Return (x, y) of the center of cell containing provided text 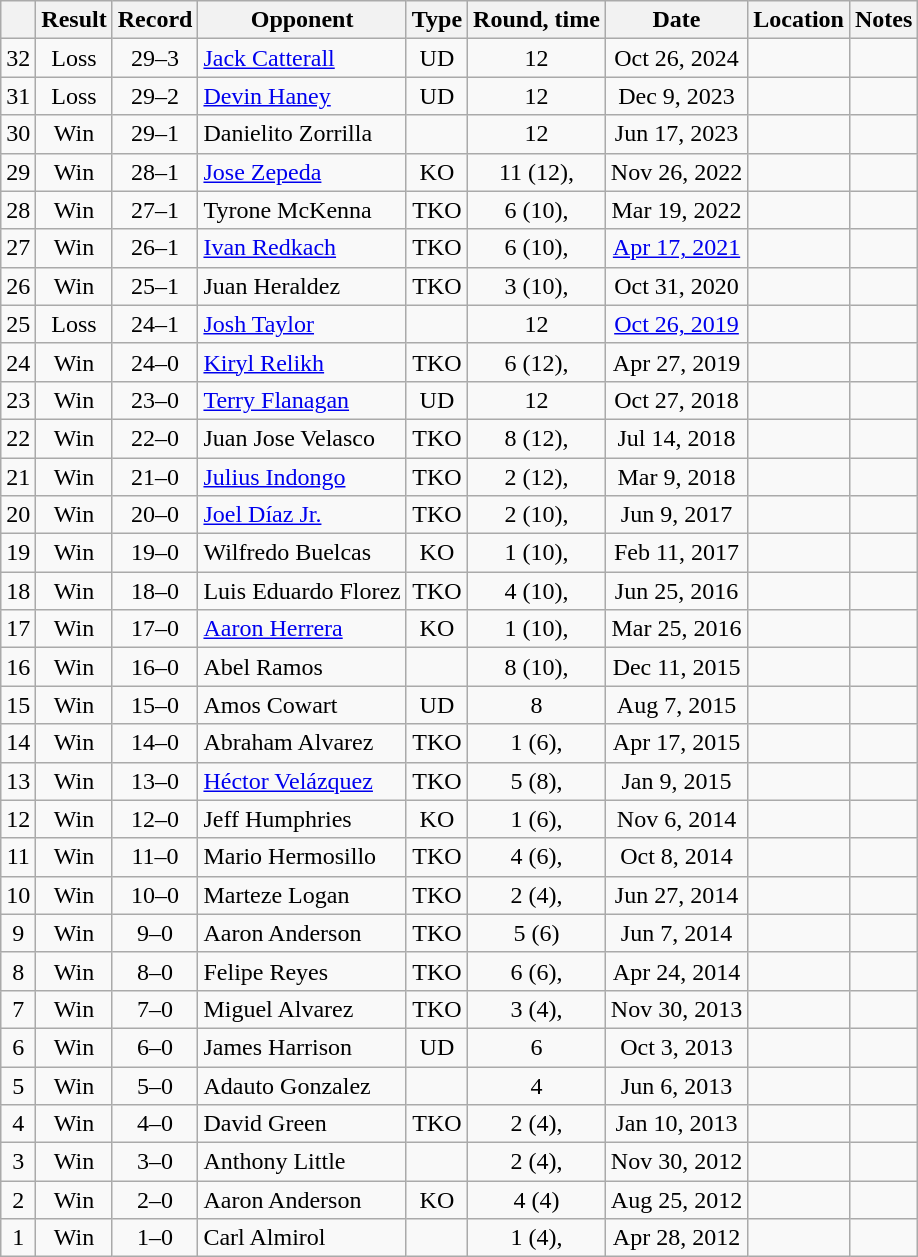
Joel Díaz Jr. (302, 515)
Dec 11, 2015 (676, 667)
11 (12), (537, 172)
29–3 (155, 58)
Nov 6, 2014 (676, 819)
20–0 (155, 515)
David Green (302, 1124)
30 (18, 134)
19 (18, 553)
5 (18, 1085)
Type (436, 20)
21–0 (155, 477)
4 (4) (537, 1200)
Miguel Alvarez (302, 1009)
Mar 19, 2022 (676, 210)
Marteze Logan (302, 895)
Oct 27, 2018 (676, 400)
Jun 9, 2017 (676, 515)
Result (74, 20)
Apr 28, 2012 (676, 1238)
3 (10), (537, 286)
Dec 9, 2023 (676, 96)
Jun 27, 2014 (676, 895)
Jun 25, 2016 (676, 591)
8–0 (155, 971)
Location (799, 20)
9 (18, 933)
25 (18, 324)
Apr 17, 2021 (676, 248)
Abraham Alvarez (302, 743)
Nov 30, 2012 (676, 1162)
Mar 25, 2016 (676, 629)
3 (18, 1162)
4 (10), (537, 591)
25–1 (155, 286)
11 (18, 857)
Oct 26, 2024 (676, 58)
22 (18, 438)
28 (18, 210)
5 (8), (537, 781)
22–0 (155, 438)
Jan 10, 2013 (676, 1124)
Jun 17, 2023 (676, 134)
29–2 (155, 96)
Oct 31, 2020 (676, 286)
Nov 30, 2013 (676, 1009)
Wilfredo Buelcas (302, 553)
12–0 (155, 819)
Carl Almirol (302, 1238)
2 (10), (537, 515)
5–0 (155, 1085)
Juan Heraldez (302, 286)
Julius Indongo (302, 477)
7–0 (155, 1009)
Ivan Redkach (302, 248)
Aug 7, 2015 (676, 705)
Héctor Velázquez (302, 781)
Aug 25, 2012 (676, 1200)
Jeff Humphries (302, 819)
Opponent (302, 20)
Mario Hermosillo (302, 857)
James Harrison (302, 1047)
2 (18, 1200)
Felipe Reyes (302, 971)
32 (18, 58)
24 (18, 362)
Oct 8, 2014 (676, 857)
Aaron Herrera (302, 629)
3–0 (155, 1162)
Kiryl Relikh (302, 362)
Jul 14, 2018 (676, 438)
17–0 (155, 629)
24–1 (155, 324)
8 (12), (537, 438)
13–0 (155, 781)
Date (676, 20)
Luis Eduardo Florez (302, 591)
29 (18, 172)
9–0 (155, 933)
Terry Flanagan (302, 400)
1 (4), (537, 1238)
14–0 (155, 743)
8 (10), (537, 667)
2 (12), (537, 477)
Jack Catterall (302, 58)
Oct 26, 2019 (676, 324)
Round, time (537, 20)
23–0 (155, 400)
Mar 9, 2018 (676, 477)
Anthony Little (302, 1162)
Tyrone McKenna (302, 210)
29–1 (155, 134)
18–0 (155, 591)
19–0 (155, 553)
Apr 27, 2019 (676, 362)
Feb 11, 2017 (676, 553)
Devin Haney (302, 96)
5 (6) (537, 933)
Juan Jose Velasco (302, 438)
23 (18, 400)
Danielito Zorrilla (302, 134)
1–0 (155, 1238)
2–0 (155, 1200)
10–0 (155, 895)
Notes (883, 20)
15 (18, 705)
3 (4), (537, 1009)
7 (18, 1009)
15–0 (155, 705)
26–1 (155, 248)
Abel Ramos (302, 667)
27–1 (155, 210)
Jun 6, 2013 (676, 1085)
Adauto Gonzalez (302, 1085)
28–1 (155, 172)
4 (6), (537, 857)
Apr 17, 2015 (676, 743)
6 (6), (537, 971)
10 (18, 895)
Apr 24, 2014 (676, 971)
18 (18, 591)
Record (155, 20)
26 (18, 286)
Jan 9, 2015 (676, 781)
Jun 7, 2014 (676, 933)
Amos Cowart (302, 705)
13 (18, 781)
6 (12), (537, 362)
Oct 3, 2013 (676, 1047)
1 (18, 1238)
16–0 (155, 667)
20 (18, 515)
27 (18, 248)
17 (18, 629)
11–0 (155, 857)
Nov 26, 2022 (676, 172)
14 (18, 743)
16 (18, 667)
Jose Zepeda (302, 172)
21 (18, 477)
6–0 (155, 1047)
Josh Taylor (302, 324)
31 (18, 96)
4–0 (155, 1124)
24–0 (155, 362)
